Output the [X, Y] coordinate of the center of the cell containing the given text.  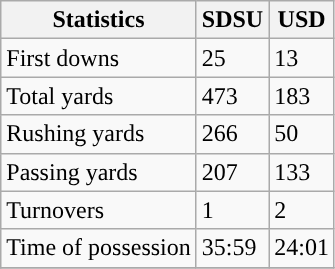
Time of possession [99, 248]
35:59 [232, 248]
13 [302, 58]
USD [302, 20]
133 [302, 172]
Turnovers [99, 210]
2 [302, 210]
183 [302, 96]
50 [302, 134]
207 [232, 172]
First downs [99, 58]
SDSU [232, 20]
1 [232, 210]
25 [232, 58]
Total yards [99, 96]
Passing yards [99, 172]
Rushing yards [99, 134]
Statistics [99, 20]
473 [232, 96]
24:01 [302, 248]
266 [232, 134]
